Scan for the cell matching the given text and deliver its [X, Y] coordinate at center. 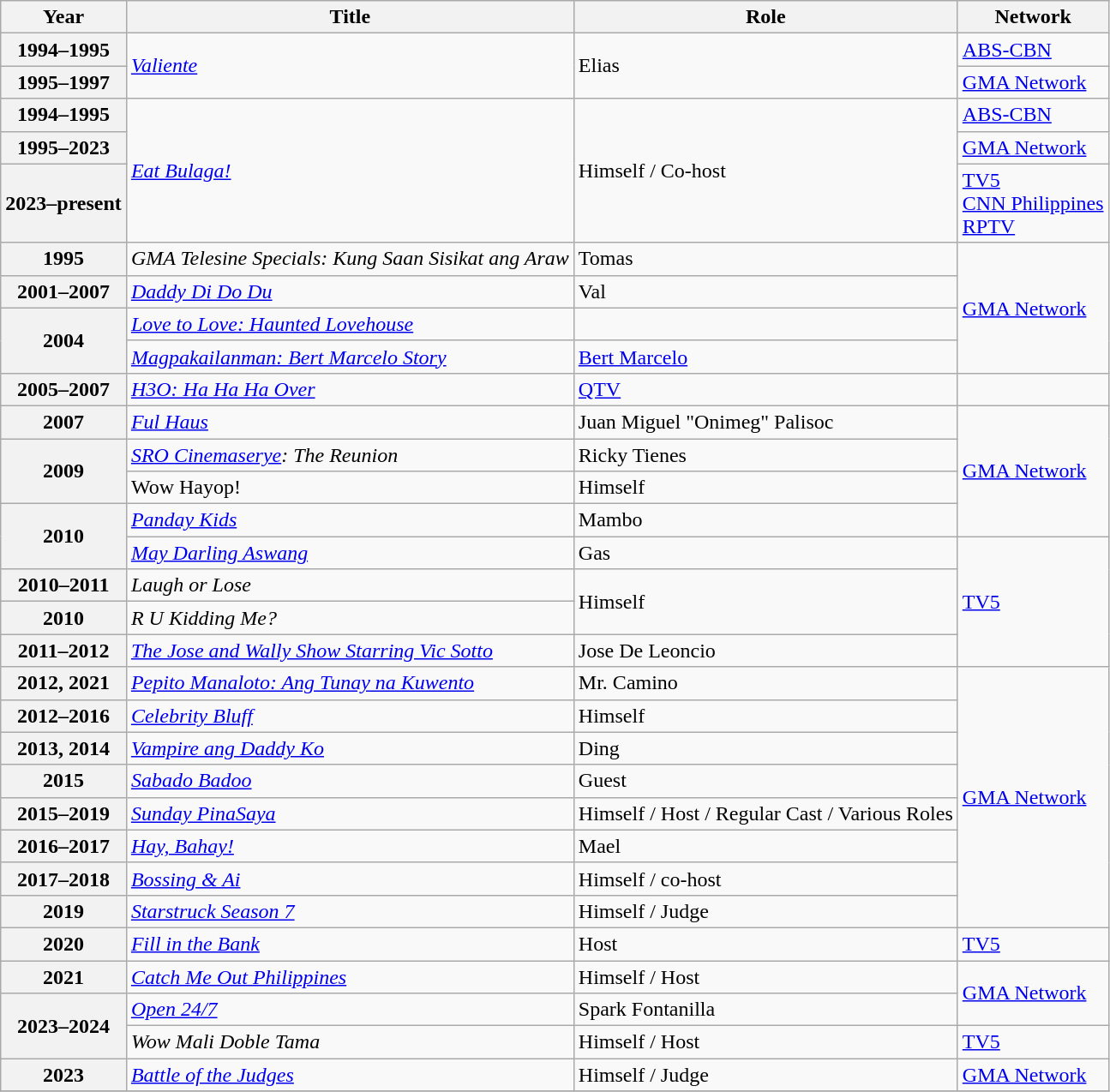
2004 [63, 340]
Celebrity Bluff [350, 716]
2016–2017 [63, 846]
Starstruck Season 7 [350, 911]
2019 [63, 911]
Fill in the Bank [350, 944]
2010–2011 [63, 585]
Guest [765, 781]
Open 24/7 [350, 1010]
Catch Me Out Philippines [350, 976]
2017–2018 [63, 879]
1995 [63, 259]
Elias [765, 66]
SRO Cinemaserye: The Reunion [350, 455]
Year [63, 17]
Mael [765, 846]
Title [350, 17]
2009 [63, 471]
2023 [63, 1075]
Juan Miguel "Onimeg" Palisoc [765, 422]
2012, 2021 [63, 683]
1995–1997 [63, 82]
Role [765, 17]
GMA Telesine Specials: Kung Saan Sisikat ang Araw [350, 259]
1995–2023 [63, 147]
2023–present [63, 203]
Ding [765, 748]
Sunday PinaSaya [350, 813]
Daddy Di Do Du [350, 291]
Pepito Manaloto: Ang Tunay na Kuwento [350, 683]
Sabado Badoo [350, 781]
Panday Kids [350, 520]
Love to Love: Haunted Lovehouse [350, 324]
Val [765, 291]
Bossing & Ai [350, 879]
The Jose and Wally Show Starring Vic Sotto [350, 651]
TV5CNN PhilippinesRPTV [1033, 203]
Himself / Host / Regular Cast / Various Roles [765, 813]
2011–2012 [63, 651]
2005–2007 [63, 389]
Wow Hayop! [350, 488]
Himself / Co-host [765, 171]
May Darling Aswang [350, 553]
Battle of the Judges [350, 1075]
H3O: Ha Ha Ha Over [350, 389]
Jose De Leoncio [765, 651]
R U Kidding Me? [350, 618]
Himself / co-host [765, 879]
2012–2016 [63, 716]
Hay, Bahay! [350, 846]
Mambo [765, 520]
2007 [63, 422]
Host [765, 944]
Bert Marcelo [765, 357]
Spark Fontanilla [765, 1010]
Gas [765, 553]
2021 [63, 976]
Valiente [350, 66]
Network [1033, 17]
2013, 2014 [63, 748]
Wow Mali Doble Tama [350, 1042]
2015 [63, 781]
2001–2007 [63, 291]
Tomas [765, 259]
2023–2024 [63, 1026]
Eat Bulaga! [350, 171]
Ful Haus [350, 422]
Ricky Tienes [765, 455]
Magpakailanman: Bert Marcelo Story [350, 357]
2020 [63, 944]
2015–2019 [63, 813]
Laugh or Lose [350, 585]
QTV [765, 389]
Mr. Camino [765, 683]
Vampire ang Daddy Ko [350, 748]
